Determine the [x, y] coordinate at the center of the cell enclosing the given text.  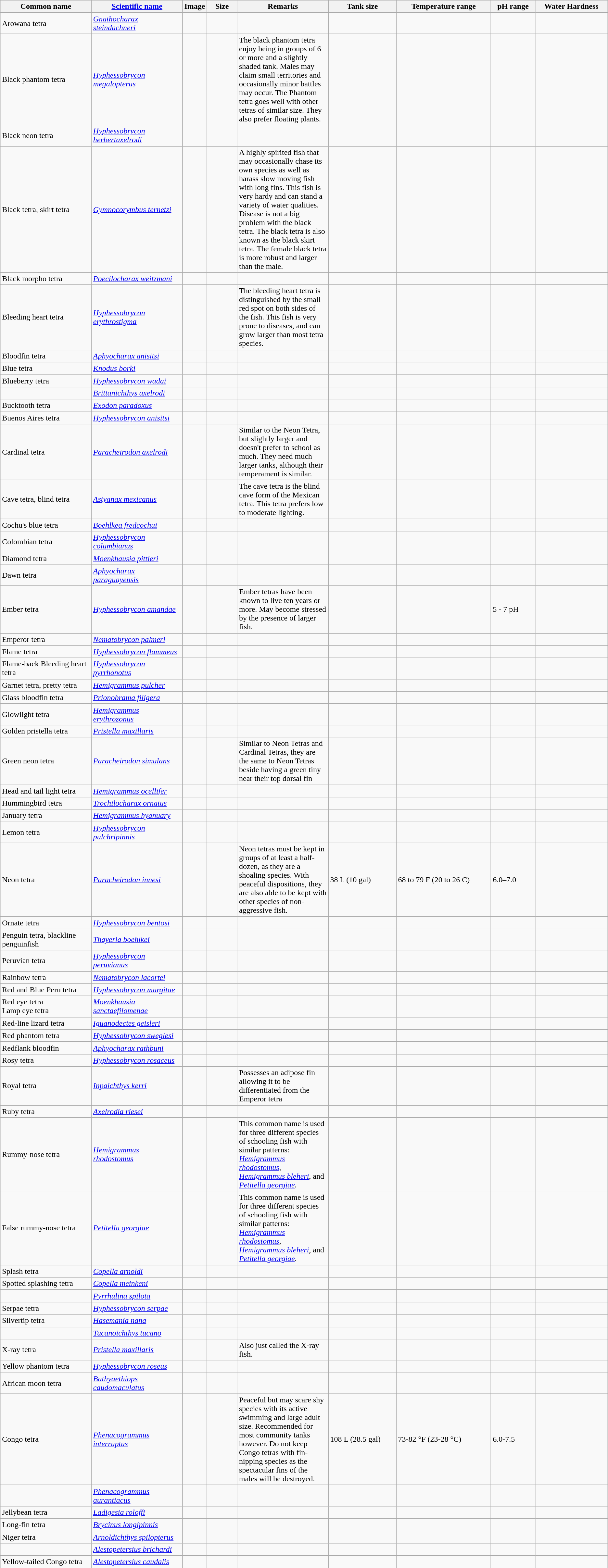
Long-fin tetra [46, 1524]
Red and Blue Peru tetra [46, 990]
Nematobrycon lacortei [137, 977]
Hyphessobrycon rosaceus [137, 1060]
Poecilocharax weitzmani [137, 279]
X-ray tetra [46, 1349]
38 L (10 gal) [362, 880]
Arowana tetra [46, 23]
Exodon paradoxus [137, 405]
Black morpho tetra [46, 279]
Temperature range [444, 6]
Alestopetersius caudalis [137, 1562]
Bucktooth tetra [46, 405]
Astyanax mexicanus [137, 499]
Cochu's blue tetra [46, 525]
Cave tetra, blind tetra [46, 499]
Rainbow tetra [46, 977]
Knodus borki [137, 368]
Copella arnoldi [137, 1271]
Hyphessobrycon pyrrhonotus [137, 668]
Copella meinkeni [137, 1284]
Hyphessobrycon roseus [137, 1366]
Ornate tetra [46, 923]
Blueberry tetra [46, 381]
Spotted splashing tetra [46, 1284]
Gnathocharax steindachneri [137, 23]
Hasemania nana [137, 1321]
Ember tetras have been known to live ten years or more. May become stressed by the presence of larger fish. [283, 609]
Water Hardness [571, 6]
Hemigrammus pulcher [137, 685]
The cave tetra is the blind cave form of the Mexican tetra. This tetra prefers low to moderate lighting. [283, 499]
Trochilocharax ornatus [137, 803]
Jellybean tetra [46, 1512]
Neon tetra [46, 880]
Hyphessobrycon megalopterus [137, 79]
68 to 79 F (20 to 26 C) [444, 880]
Hyphessobrycon wadai [137, 381]
African moon tetra [46, 1383]
Hyphessobrycon herbertaxelrodi [137, 136]
Ruby tetra [46, 1111]
Serpae tetra [46, 1308]
Paracheirodon simulans [137, 761]
Also just called the X-ray fish. [283, 1349]
Image [195, 6]
Congo tetra [46, 1439]
Ember tetra [46, 609]
Gymnocorymbus ternetzi [137, 209]
Hyphessobrycon margitae [137, 990]
Hyphessobrycon anisitsi [137, 418]
Paracheirodon axelrodi [137, 452]
Aphyocharax rathbuni [137, 1048]
Head and tail light tetra [46, 791]
pH range [513, 6]
Hemigrammus hyanuary [137, 816]
Golden pristella tetra [46, 731]
Pyrrhulina spilota [137, 1296]
Rummy-nose tetra [46, 1155]
Royal tetra [46, 1086]
Bleeding heart tetra [46, 317]
Phenacogrammus aurantiacus [137, 1496]
Bloodfin tetra [46, 356]
108 L (28.5 gal) [362, 1439]
Emperor tetra [46, 639]
Glowlight tetra [46, 714]
Arnoldichthys spilopterus [137, 1537]
Moenkhausia pittieri [137, 558]
Hummingbird tetra [46, 803]
Lemon tetra [46, 833]
January tetra [46, 816]
Hemigrammus rhodostomus [137, 1155]
Hyphessobrycon amandae [137, 609]
Aphyocharax paraguayensis [137, 575]
Hemigrammus erythrozonus [137, 714]
Hyphessobrycon sweglesi [137, 1035]
Cardinal tetra [46, 452]
Colombian tetra [46, 542]
Glass bloodfin tetra [46, 697]
Brittanichthys axelrodi [137, 393]
Common name [46, 6]
Diamond tetra [46, 558]
Tank size [362, 6]
Black tetra, skirt tetra [46, 209]
Hyphessobrycon flammeus [137, 652]
Hyphessobrycon bentosi [137, 923]
Flame-back Bleeding heart tetra [46, 668]
Prionobrama filigera [137, 697]
Tucanoichthys tucano [137, 1333]
Petitella georgiae [137, 1228]
Redflank bloodfin [46, 1048]
Possesses an adipose fin allowing it to be differentiated from the Emperor tetra [283, 1086]
Axelrodia riesei [137, 1111]
Similar to Neon Tetras and Cardinal Tetras, they are the same to Neon Tetras beside having a green tiny near their top dorsal fin [283, 761]
Yellow-tailed Congo tetra [46, 1562]
Red phantom tetra [46, 1035]
Scientific name [137, 6]
Ladigesia roloffi [137, 1512]
6.0–7.0 [513, 880]
Alestopetersius brichardi [137, 1549]
Blue tetra [46, 368]
Hyphessobrycon columbianus [137, 542]
Black phantom tetra [46, 79]
Hyphessobrycon peruvianus [137, 960]
Niger tetra [46, 1537]
Hyphessobrycon serpae [137, 1308]
Peruvian tetra [46, 960]
Flame tetra [46, 652]
Hemigrammus ocellifer [137, 791]
Nematobrycon palmeri [137, 639]
Splash tetra [46, 1271]
Aphyocharax anisitsi [137, 356]
Bathyaethiops caudomaculatus [137, 1383]
Yellow phantom tetra [46, 1366]
Moenkhausia sanctaefilomenae [137, 1007]
5 - 7 pH [513, 609]
Hyphessobrycon pulchripinnis [137, 833]
73-82 °F (23-28 °C) [444, 1439]
Silvertip tetra [46, 1321]
Garnet tetra, pretty tetra [46, 685]
Green neon tetra [46, 761]
Rosy tetra [46, 1060]
Buenos Aires tetra [46, 418]
Red-line lizard tetra [46, 1023]
Inpaichthys kerri [137, 1086]
Red eye tetraLamp eye tetra [46, 1007]
False rummy-nose tetra [46, 1228]
6.0-7.5 [513, 1439]
Phenacogrammus interruptus [137, 1439]
Black neon tetra [46, 136]
Size [222, 6]
Dawn tetra [46, 575]
Brycinus longipinnis [137, 1524]
Remarks [283, 6]
Penguin tetra, blackline penguinfish [46, 940]
Boehlkea fredcochui [137, 525]
Paracheirodon innesi [137, 880]
Iguanodectes geisleri [137, 1023]
Thayeria boehlkei [137, 940]
Hyphessobrycon erythrostigma [137, 317]
